Capture the cell that displays the provided text and extract its [x, y] central coordinate. 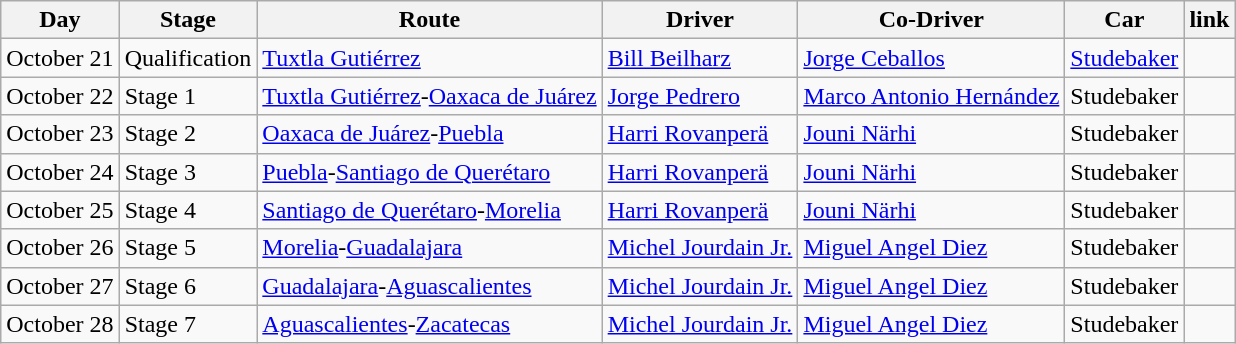
October 22 [60, 96]
October 27 [60, 286]
October 26 [60, 248]
Stage 4 [188, 210]
Stage 1 [188, 96]
Oaxaca de Juárez-Puebla [430, 134]
Guadalajara-Aguascalientes [430, 286]
Route [430, 20]
October 23 [60, 134]
Day [60, 20]
October 24 [60, 172]
Co-Driver [932, 20]
Marco Antonio Hernández [932, 96]
Puebla-Santiago de Querétaro [430, 172]
Qualification [188, 58]
October 25 [60, 210]
Stage 5 [188, 248]
Jorge Pedrero [700, 96]
link [1210, 20]
Jorge Ceballos [932, 58]
Morelia-Guadalajara [430, 248]
Stage 7 [188, 324]
Santiago de Querétaro-Morelia [430, 210]
Stage [188, 20]
Stage 6 [188, 286]
Stage 3 [188, 172]
Bill Beilharz [700, 58]
Stage 2 [188, 134]
Aguascalientes-Zacatecas [430, 324]
Tuxtla Gutiérrez [430, 58]
Car [1124, 20]
Driver [700, 20]
Tuxtla Gutiérrez-Oaxaca de Juárez [430, 96]
October 28 [60, 324]
October 21 [60, 58]
